Pinpoint the cell where the given text exists, returning its [X, Y] midpoint coordinate. 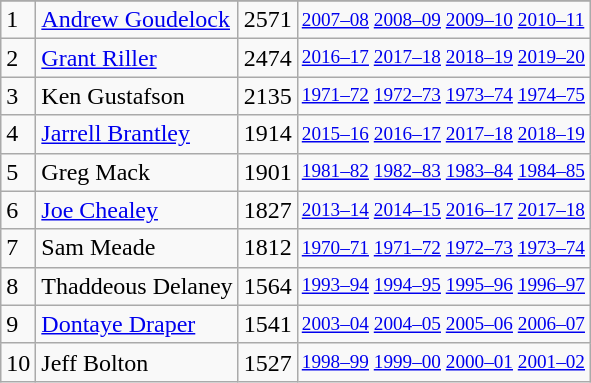
6 [18, 210]
2016–17 2017–18 2018–19 2019–20 [443, 58]
1812 [268, 248]
1901 [268, 172]
Ken Gustafson [137, 96]
Andrew Goudelock [137, 20]
2015–16 2016–17 2017–18 2018–19 [443, 134]
4 [18, 134]
2 [18, 58]
1981–82 1982–83 1983–84 1984–85 [443, 172]
2003–04 2004–05 2005–06 2006–07 [443, 324]
Grant Riller [137, 58]
2571 [268, 20]
1564 [268, 286]
1993–94 1994–95 1995–96 1996–97 [443, 286]
2474 [268, 58]
Joe Chealey [137, 210]
2007–08 2008–09 2009–10 2010–11 [443, 20]
1914 [268, 134]
2013–14 2014–15 2016–17 2017–18 [443, 210]
2135 [268, 96]
1527 [268, 362]
Sam Meade [137, 248]
8 [18, 286]
Thaddeous Delaney [137, 286]
1998–99 1999–00 2000–01 2001–02 [443, 362]
1970–71 1971–72 1972–73 1973–74 [443, 248]
1541 [268, 324]
Dontaye Draper [137, 324]
7 [18, 248]
Greg Mack [137, 172]
1971–72 1972–73 1973–74 1974–75 [443, 96]
5 [18, 172]
Jarrell Brantley [137, 134]
10 [18, 362]
Jeff Bolton [137, 362]
9 [18, 324]
3 [18, 96]
1 [18, 20]
1827 [268, 210]
